Return the (x, y) coordinate for the center point of the cell that contains the specified text.  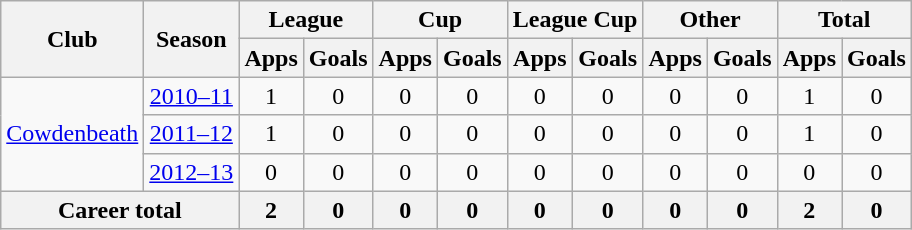
League Cup (575, 20)
2010–11 (192, 96)
Total (844, 20)
Club (72, 39)
Other (710, 20)
Season (192, 39)
League (306, 20)
Career total (120, 210)
Cowdenbeath (72, 134)
2012–13 (192, 172)
Cup (440, 20)
2011–12 (192, 134)
